Locate the cell with the specified text and output its [X, Y] center coordinate. 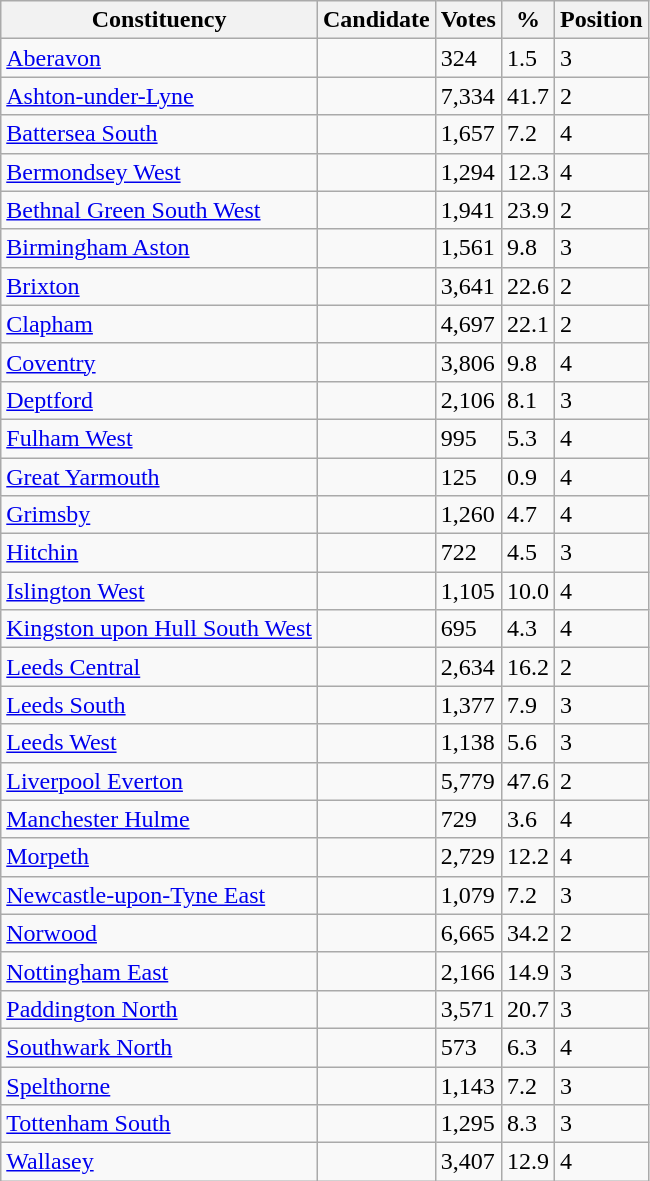
8.3 [528, 1124]
695 [468, 629]
34.2 [528, 933]
1,657 [468, 134]
3,641 [468, 286]
7,334 [468, 96]
4.5 [528, 553]
4.7 [528, 515]
5.6 [528, 743]
Ashton-under-Lyne [160, 96]
14.9 [528, 971]
1,260 [468, 515]
1,105 [468, 591]
6.3 [528, 1047]
Position [601, 20]
722 [468, 553]
0.9 [528, 477]
125 [468, 477]
Grimsby [160, 515]
16.2 [528, 667]
4,697 [468, 324]
Islington West [160, 591]
1,561 [468, 248]
1,138 [468, 743]
Constituency [160, 20]
1,294 [468, 172]
Kingston upon Hull South West [160, 629]
2,166 [468, 971]
Newcastle-upon-Tyne East [160, 895]
1.5 [528, 58]
1,143 [468, 1085]
995 [468, 438]
3,407 [468, 1162]
1,295 [468, 1124]
573 [468, 1047]
Morpeth [160, 857]
Wallasey [160, 1162]
22.1 [528, 324]
Bethnal Green South West [160, 210]
47.6 [528, 781]
1,079 [468, 895]
4.3 [528, 629]
2,634 [468, 667]
3,806 [468, 362]
2,729 [468, 857]
10.0 [528, 591]
12.9 [528, 1162]
1,941 [468, 210]
Leeds Central [160, 667]
Liverpool Everton [160, 781]
6,665 [468, 933]
Spelthorne [160, 1085]
Nottingham East [160, 971]
324 [468, 58]
Leeds West [160, 743]
3,571 [468, 1009]
Hitchin [160, 553]
12.3 [528, 172]
Great Yarmouth [160, 477]
Candidate [376, 20]
Leeds South [160, 705]
Deptford [160, 400]
Paddington North [160, 1009]
12.2 [528, 857]
Birmingham Aston [160, 248]
22.6 [528, 286]
Southwark North [160, 1047]
Clapham [160, 324]
Fulham West [160, 438]
Battersea South [160, 134]
Manchester Hulme [160, 819]
Norwood [160, 933]
7.9 [528, 705]
5.3 [528, 438]
% [528, 20]
2,106 [468, 400]
3.6 [528, 819]
Votes [468, 20]
5,779 [468, 781]
20.7 [528, 1009]
23.9 [528, 210]
Coventry [160, 362]
1,377 [468, 705]
729 [468, 819]
Brixton [160, 286]
41.7 [528, 96]
Aberavon [160, 58]
Bermondsey West [160, 172]
Tottenham South [160, 1124]
8.1 [528, 400]
